Determine the (x, y) coordinate at the center of the cell enclosing the given text.  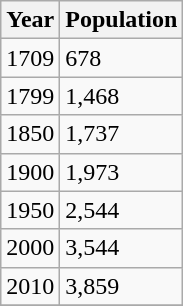
1799 (30, 96)
Population (122, 20)
1,737 (122, 134)
1,973 (122, 172)
1850 (30, 134)
Year (30, 20)
1950 (30, 210)
678 (122, 58)
2010 (30, 286)
1900 (30, 172)
2,544 (122, 210)
1,468 (122, 96)
1709 (30, 58)
3,859 (122, 286)
2000 (30, 248)
3,544 (122, 248)
